Output the (x, y) coordinate of the center of the cell containing the given text.  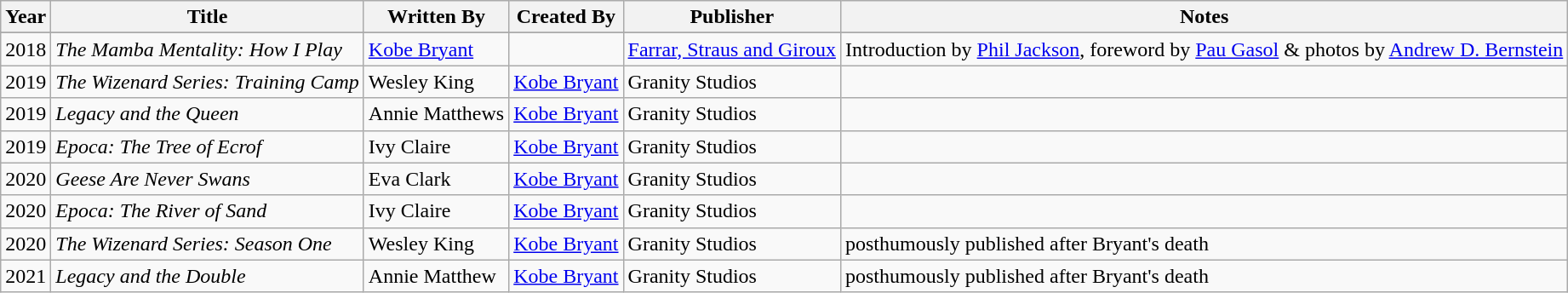
Introduction by Phil Jackson, foreword by Pau Gasol & photos by Andrew D. Bernstein (1204, 49)
Notes (1204, 17)
The Wizenard Series: Training Camp (208, 82)
Epoca: The River of Sand (208, 211)
2018 (26, 49)
The Mamba Mentality: How I Play (208, 49)
Legacy and the Queen (208, 114)
Publisher (732, 17)
Written By (436, 17)
Annie Matthew (436, 276)
Farrar, Straus and Giroux (732, 49)
Title (208, 17)
Annie Matthews (436, 114)
Epoca: The Tree of Ecrof (208, 146)
The Wizenard Series: Season One (208, 244)
Eva Clark (436, 179)
Geese Are Never Swans (208, 179)
Created By (566, 17)
Year (26, 17)
Legacy and the Double (208, 276)
2021 (26, 276)
